Find where the given text appears and provide that cell's center as (x, y) coordinate. 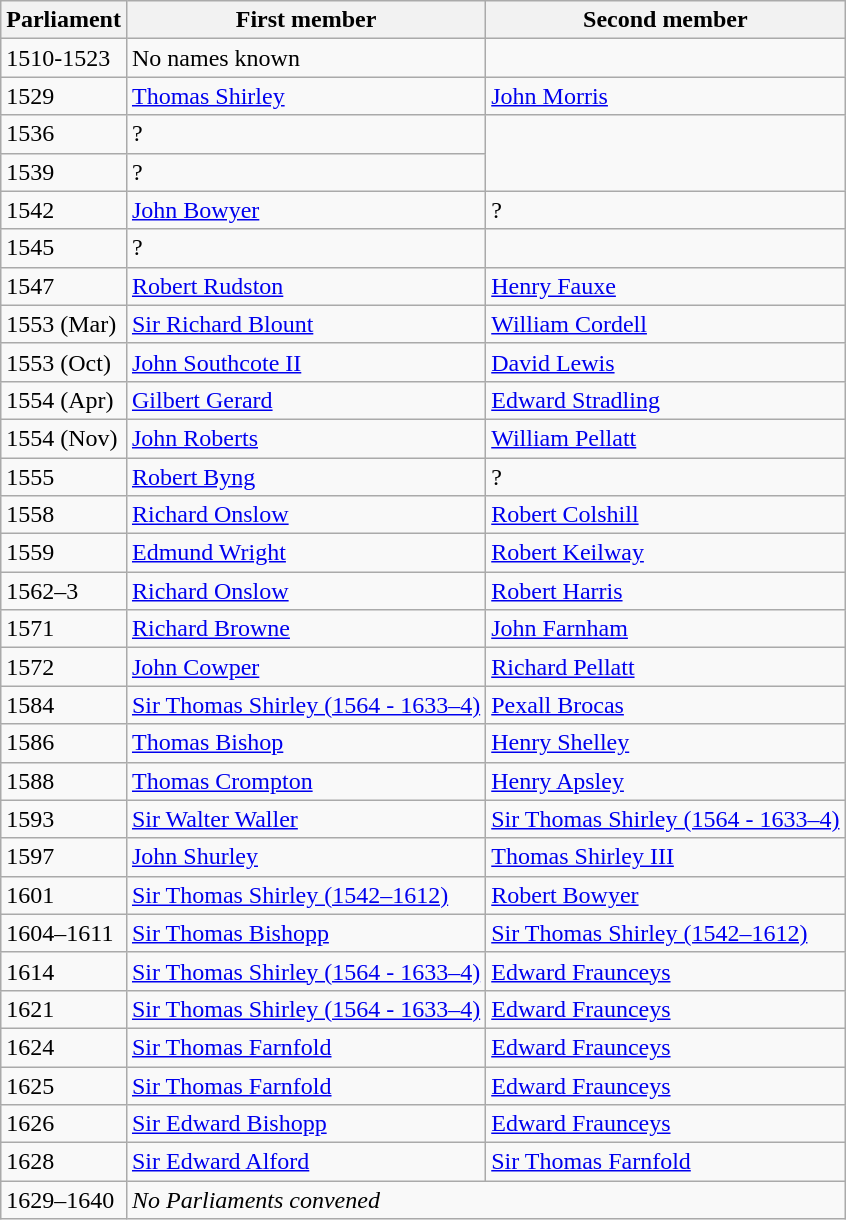
1559 (64, 553)
William Cordell (666, 324)
John Cowper (306, 667)
Thomas Shirley III (666, 857)
1588 (64, 781)
1554 (Apr) (64, 400)
Gilbert Gerard (306, 400)
Robert Rudston (306, 286)
1601 (64, 895)
William Pellatt (666, 438)
Thomas Bishop (306, 743)
1542 (64, 210)
Richard Browne (306, 629)
1545 (64, 248)
Parliament (64, 20)
Edmund Wright (306, 553)
1571 (64, 629)
Edward Stradling (666, 400)
Robert Byng (306, 477)
1584 (64, 705)
1586 (64, 743)
Sir Thomas Bishopp (306, 933)
Second member (666, 20)
1529 (64, 96)
1572 (64, 667)
1539 (64, 172)
1614 (64, 971)
John Bowyer (306, 210)
1553 (Mar) (64, 324)
John Southcote II (306, 362)
David Lewis (666, 362)
1555 (64, 477)
1621 (64, 1009)
Henry Shelley (666, 743)
Thomas Shirley (306, 96)
Sir Edward Alford (306, 1162)
1604–1611 (64, 933)
John Morris (666, 96)
Sir Richard Blount (306, 324)
No names known (306, 58)
Sir Edward Bishopp (306, 1124)
First member (306, 20)
1597 (64, 857)
Pexall Brocas (666, 705)
Sir Walter Waller (306, 819)
John Farnham (666, 629)
1593 (64, 819)
Robert Colshill (666, 515)
1558 (64, 515)
1554 (Nov) (64, 438)
No Parliaments convened (486, 1200)
1553 (Oct) (64, 362)
Richard Pellatt (666, 667)
John Roberts (306, 438)
1626 (64, 1124)
1624 (64, 1047)
1625 (64, 1085)
1547 (64, 286)
Thomas Crompton (306, 781)
Robert Bowyer (666, 895)
Henry Apsley (666, 781)
John Shurley (306, 857)
Robert Harris (666, 591)
Henry Fauxe (666, 286)
1536 (64, 134)
1628 (64, 1162)
Robert Keilway (666, 553)
1562–3 (64, 591)
1510-1523 (64, 58)
1629–1640 (64, 1200)
